Search for the cell housing the specified text and yield its [x, y] center coordinate. 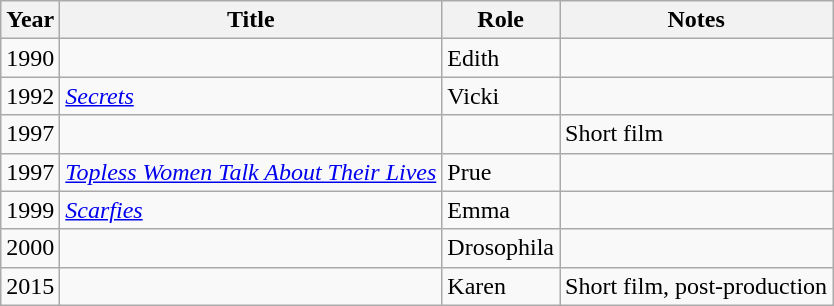
Role [501, 20]
Drosophila [501, 248]
Karen [501, 286]
Vicki [501, 96]
Notes [696, 20]
Year [30, 20]
1992 [30, 96]
1999 [30, 210]
Prue [501, 172]
Scarfies [251, 210]
1990 [30, 58]
Short film [696, 134]
2000 [30, 248]
Topless Women Talk About Their Lives [251, 172]
Short film, post-production [696, 286]
Emma [501, 210]
2015 [30, 286]
Edith [501, 58]
Title [251, 20]
Secrets [251, 96]
